Search for the cell housing the specified text and yield its (X, Y) center coordinate. 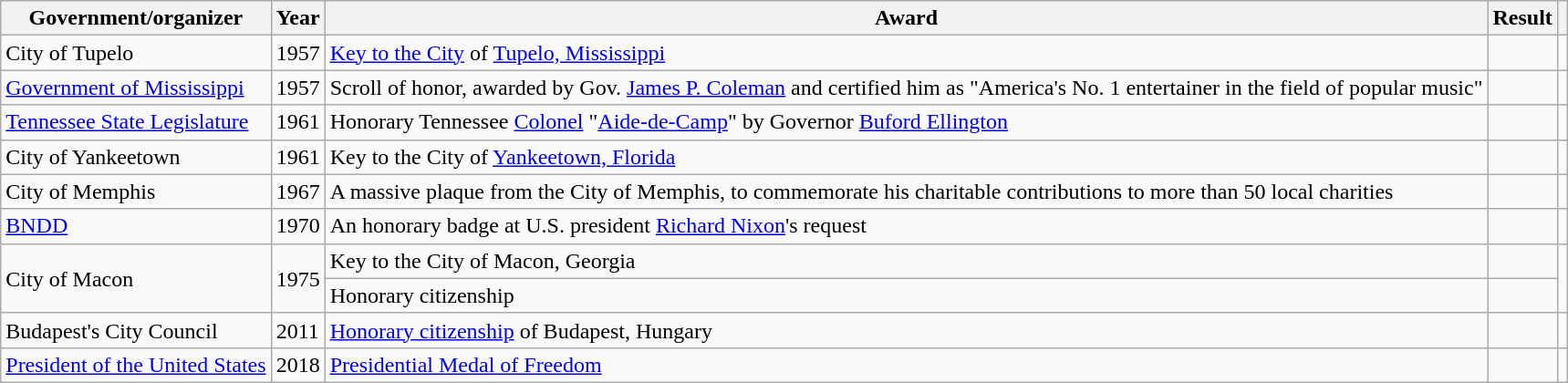
Tennessee State Legislature (136, 122)
City of Memphis (136, 191)
Honorary Tennessee Colonel "Aide-de-Camp" by Governor Buford Ellington (907, 122)
Honorary citizenship of Budapest, Hungary (907, 330)
1970 (297, 226)
Result (1522, 18)
An honorary badge at U.S. president Richard Nixon's request (907, 226)
Key to the City of Tupelo, Mississippi (907, 53)
1975 (297, 278)
Presidential Medal of Freedom (907, 365)
City of Yankeetown (136, 157)
Award (907, 18)
Key to the City of Yankeetown, Florida (907, 157)
Honorary citizenship (907, 295)
A massive plaque from the City of Memphis, to commemorate his charitable contributions to more than 50 local charities (907, 191)
Government/organizer (136, 18)
Key to the City of Macon, Georgia (907, 261)
City of Macon (136, 278)
President of the United States (136, 365)
Scroll of honor, awarded by Gov. James P. Coleman and certified him as "America's No. 1 entertainer in the field of popular music" (907, 88)
Year (297, 18)
2018 (297, 365)
1967 (297, 191)
2011 (297, 330)
Government of Mississippi (136, 88)
City of Tupelo (136, 53)
BNDD (136, 226)
Budapest's City Council (136, 330)
